Identify which cell holds the provided text, then report its [X, Y] central coordinate. 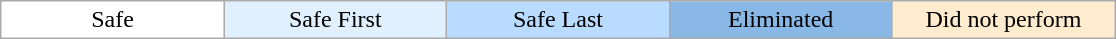
Safe First [336, 20]
Eliminated [780, 20]
Safe Last [558, 20]
Safe [112, 20]
Did not perform [1004, 20]
